Find where the given text appears and provide that cell's center as [X, Y] coordinate. 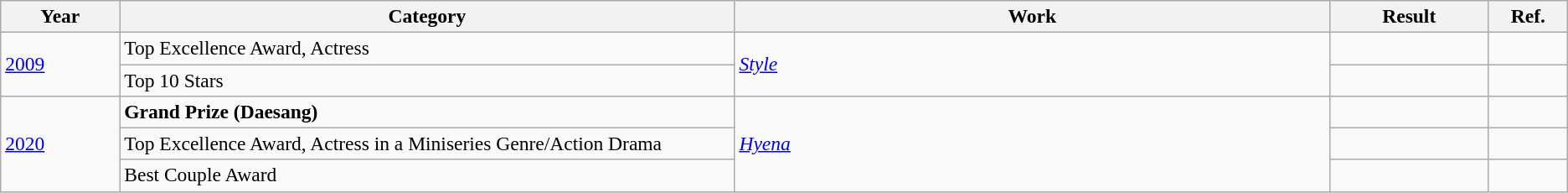
Best Couple Award [427, 175]
Top 10 Stars [427, 80]
Top Excellence Award, Actress [427, 48]
2020 [60, 143]
Category [427, 16]
Ref. [1528, 16]
Style [1032, 64]
Grand Prize (Daesang) [427, 112]
Work [1032, 16]
Top Excellence Award, Actress in a Miniseries Genre/Action Drama [427, 143]
Hyena [1032, 143]
Result [1409, 16]
2009 [60, 64]
Year [60, 16]
